From the cell containing the given text, extract its center point as [X, Y] coordinate. 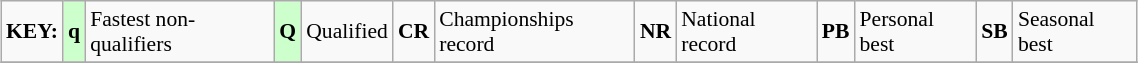
Personal best [916, 32]
Qualified [347, 32]
KEY: [32, 32]
SB [994, 32]
Q [288, 32]
NR [656, 32]
National record [746, 32]
PB [836, 32]
Fastest non-qualifiers [180, 32]
Seasonal best [1075, 32]
Championships record [534, 32]
CR [414, 32]
q [74, 32]
